For the text-containing cell, return its midpoint in (x, y) coordinate format. 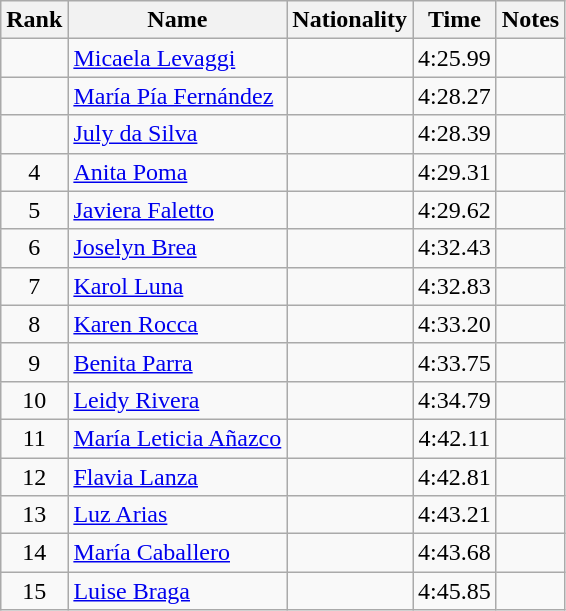
Time (455, 20)
6 (34, 248)
10 (34, 400)
12 (34, 477)
4 (34, 172)
María Pía Fernández (178, 96)
Benita Parra (178, 362)
11 (34, 438)
4:43.68 (455, 553)
Luz Arias (178, 515)
María Leticia Añazco (178, 438)
July da Silva (178, 134)
15 (34, 591)
Rank (34, 20)
4:43.21 (455, 515)
4:34.79 (455, 400)
4:33.20 (455, 324)
4:42.11 (455, 438)
Micaela Levaggi (178, 58)
4:45.85 (455, 591)
4:28.27 (455, 96)
Luise Braga (178, 591)
4:33.75 (455, 362)
Leidy Rivera (178, 400)
Anita Poma (178, 172)
Flavia Lanza (178, 477)
4:25.99 (455, 58)
Nationality (350, 20)
Joselyn Brea (178, 248)
Karen Rocca (178, 324)
Javiera Faletto (178, 210)
4:32.83 (455, 286)
María Caballero (178, 553)
4:42.81 (455, 477)
Notes (530, 20)
Name (178, 20)
14 (34, 553)
13 (34, 515)
4:32.43 (455, 248)
7 (34, 286)
4:29.31 (455, 172)
4:29.62 (455, 210)
Karol Luna (178, 286)
9 (34, 362)
8 (34, 324)
4:28.39 (455, 134)
5 (34, 210)
